Identify which cell holds the provided text, then report its [X, Y] central coordinate. 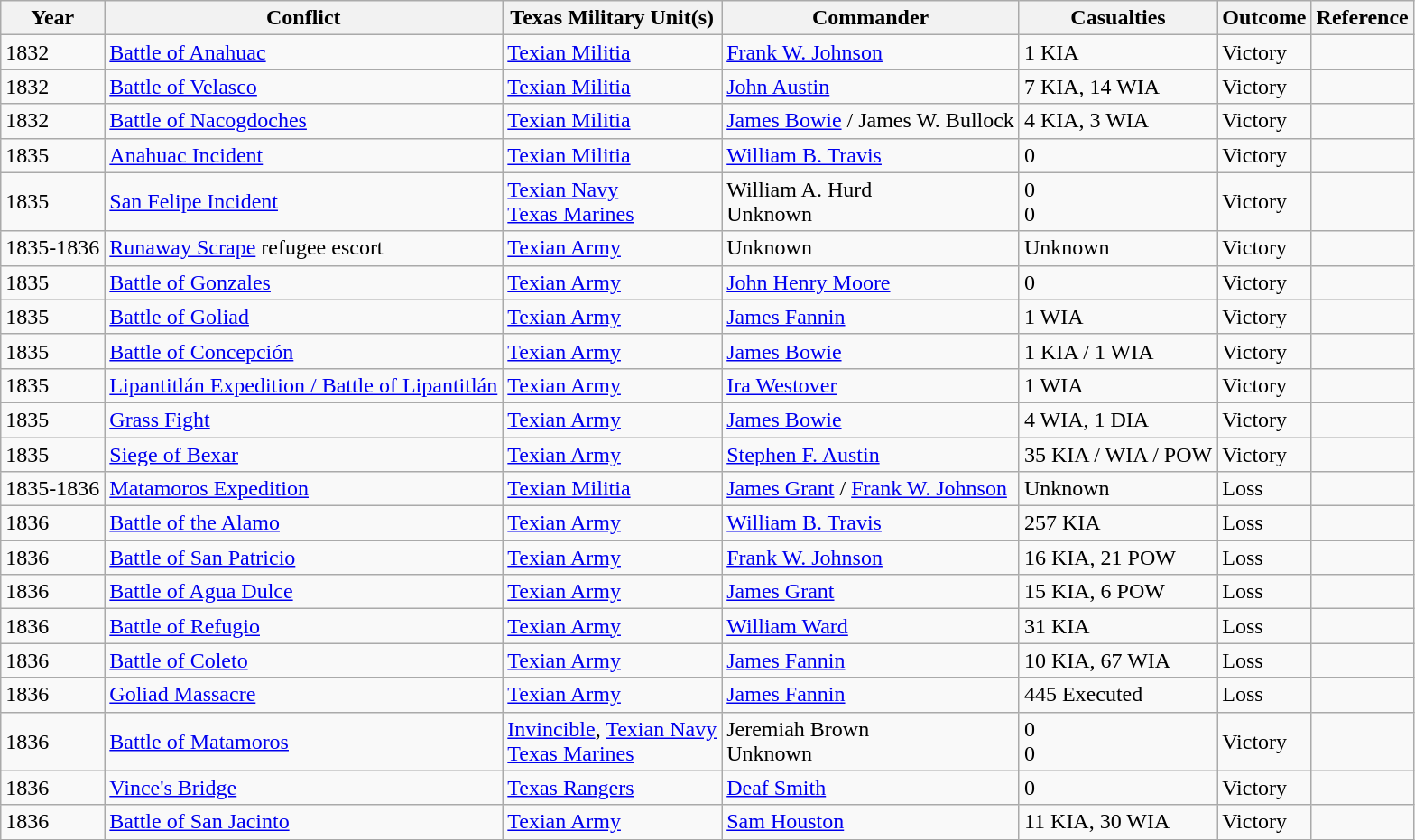
31 KIA [1117, 626]
Sam Houston [871, 822]
Jeremiah BrownUnknown [871, 742]
Battle of Matamoros [303, 742]
Texian NavyTexas Marines [612, 202]
Battle of the Alamo [303, 523]
Siege of Bexar [303, 454]
Vince's Bridge [303, 788]
Year [52, 18]
Commander [871, 18]
James Grant [871, 592]
Lipantitlán Expedition / Battle of Lipantitlán [303, 385]
Battle of Agua Dulce [303, 592]
Battle of Velasco [303, 87]
William Ward [871, 626]
Casualties [1117, 18]
Runaway Scrape refugee escort [303, 248]
Deaf Smith [871, 788]
35 KIA / WIA / POW [1117, 454]
Texas Rangers [612, 788]
257 KIA [1117, 523]
Invincible, Texian NavyTexas Marines [612, 742]
1 KIA / 1 WIA [1117, 351]
1 KIA [1117, 52]
4 WIA, 1 DIA [1117, 420]
Battle of Goliad [303, 317]
Battle of Coleto [303, 660]
Goliad Massacre [303, 695]
Stephen F. Austin [871, 454]
Battle of San Patricio [303, 558]
Ira Westover [871, 385]
445 Executed [1117, 695]
Battle of Nacogdoches [303, 121]
Anahuac Incident [303, 155]
16 KIA, 21 POW [1117, 558]
James Bowie / James W. Bullock [871, 121]
Battle of San Jacinto [303, 822]
Grass Fight [303, 420]
10 KIA, 67 WIA [1117, 660]
Battle of Concepción [303, 351]
Battle of Anahuac [303, 52]
7 KIA, 14 WIA [1117, 87]
Conflict [303, 18]
San Felipe Incident [303, 202]
4 KIA, 3 WIA [1117, 121]
Battle of Refugio [303, 626]
John Austin [871, 87]
John Henry Moore [871, 282]
Outcome [1264, 18]
Reference [1363, 18]
15 KIA, 6 POW [1117, 592]
Battle of Gonzales [303, 282]
William A. HurdUnknown [871, 202]
Matamoros Expedition [303, 489]
Texas Military Unit(s) [612, 18]
James Grant / Frank W. Johnson [871, 489]
11 KIA, 30 WIA [1117, 822]
